Return the (x, y) coordinate for the center point of the cell that contains the specified text.  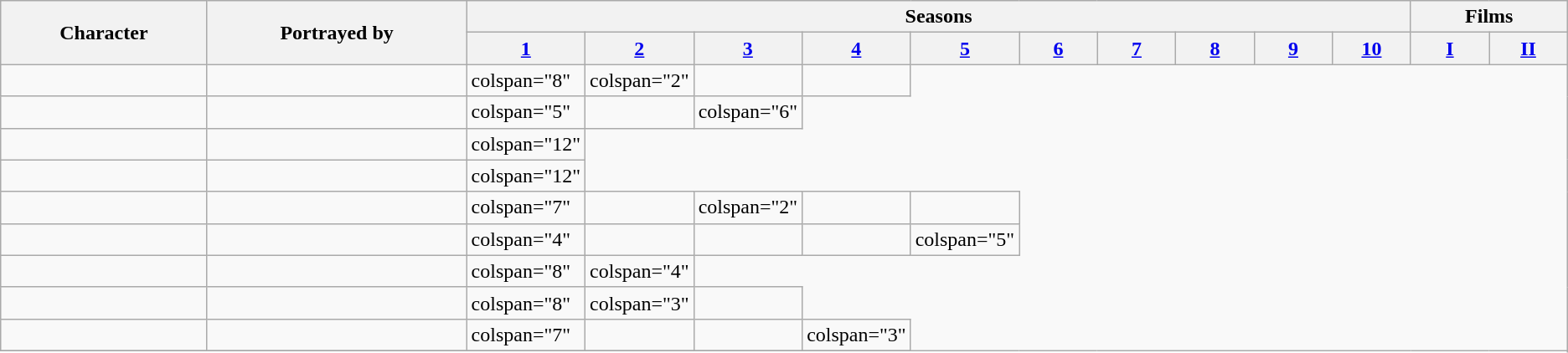
7 (1137, 49)
9 (1293, 49)
3 (748, 49)
8 (1215, 49)
I (1450, 49)
Portrayed by (337, 33)
Films (1489, 17)
1 (526, 49)
10 (1372, 49)
Seasons (938, 17)
Character (104, 33)
II (1529, 49)
5 (965, 49)
6 (1059, 49)
colspan="6" (748, 112)
2 (640, 49)
4 (857, 49)
